Output the (x, y) coordinate of the center of the cell containing the given text.  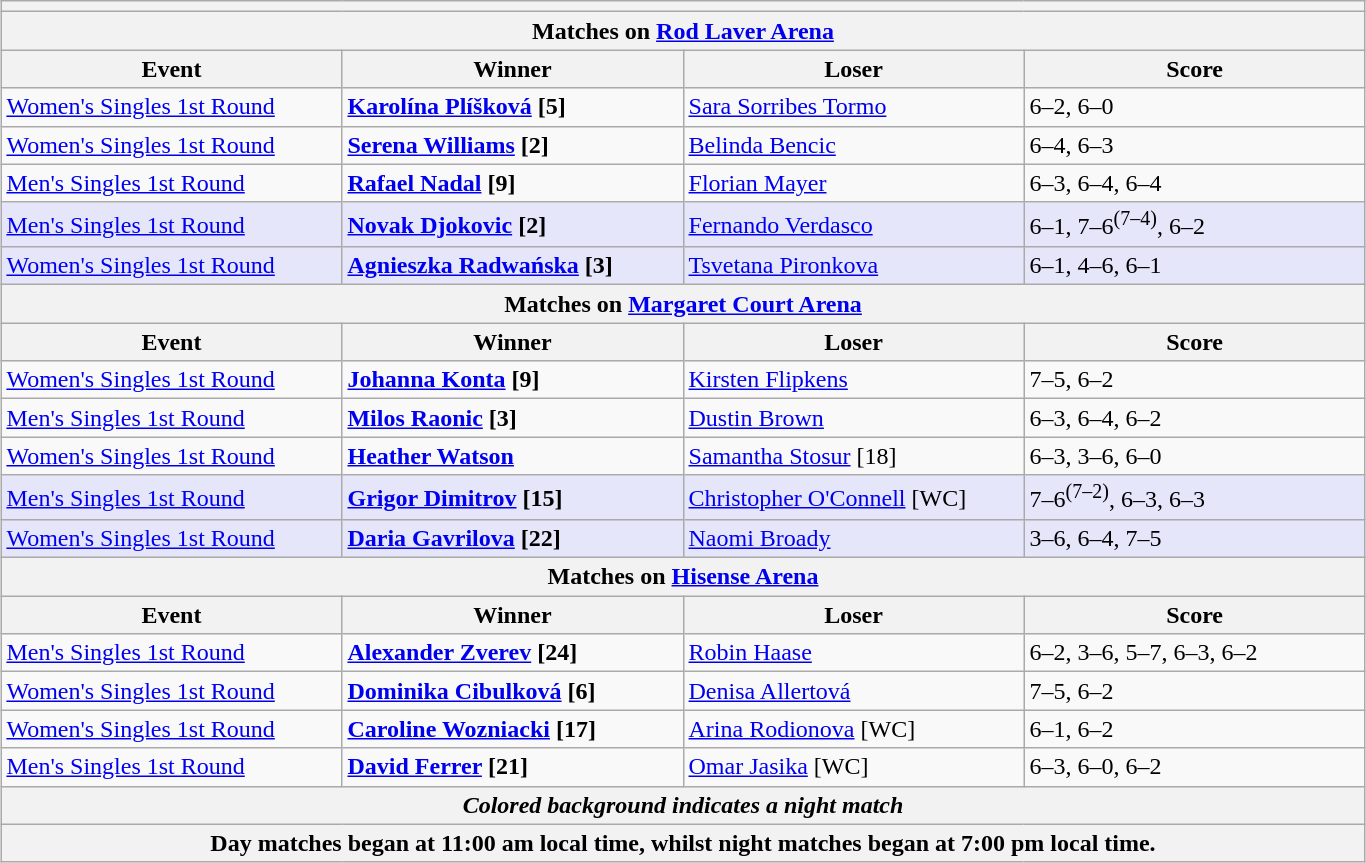
6–3, 6–4, 6–2 (1194, 418)
Arina Rodionova [WC] (854, 729)
Agnieszka Radwańska [3] (512, 266)
Samantha Stosur [18] (854, 456)
Alexander Zverev [24] (512, 653)
Robin Haase (854, 653)
Daria Gavrilova [22] (512, 539)
Matches on Margaret Court Arena (683, 304)
Day matches began at 11:00 am local time, whilst night matches began at 7:00 pm local time. (683, 843)
Naomi Broady (854, 539)
7–6(7–2), 6–3, 6–3 (1194, 498)
Novak Djokovic [2] (512, 224)
Sara Sorribes Tormo (854, 107)
Karolína Plíšková [5] (512, 107)
Rafael Nadal [9] (512, 183)
Kirsten Flipkens (854, 380)
Fernando Verdasco (854, 224)
6–4, 6–3 (1194, 145)
Omar Jasika [WC] (854, 767)
6–3, 6–4, 6–4 (1194, 183)
Tsvetana Pironkova (854, 266)
6–1, 7–6(7–4), 6–2 (1194, 224)
6–3, 6–0, 6–2 (1194, 767)
Grigor Dimitrov [15] (512, 498)
Christopher O'Connell [WC] (854, 498)
Johanna Konta [9] (512, 380)
6–1, 4–6, 6–1 (1194, 266)
Matches on Hisense Arena (683, 577)
Matches on Rod Laver Arena (683, 31)
Dustin Brown (854, 418)
Heather Watson (512, 456)
Florian Mayer (854, 183)
David Ferrer [21] (512, 767)
Belinda Bencic (854, 145)
3–6, 6–4, 7–5 (1194, 539)
Denisa Allertová (854, 691)
Caroline Wozniacki [17] (512, 729)
Dominika Cibulková [6] (512, 691)
Colored background indicates a night match (683, 805)
6–1, 6–2 (1194, 729)
6–2, 6–0 (1194, 107)
Milos Raonic [3] (512, 418)
6–3, 3–6, 6–0 (1194, 456)
6–2, 3–6, 5–7, 6–3, 6–2 (1194, 653)
Serena Williams [2] (512, 145)
